Find where the given text appears and provide that cell's center as (X, Y) coordinate. 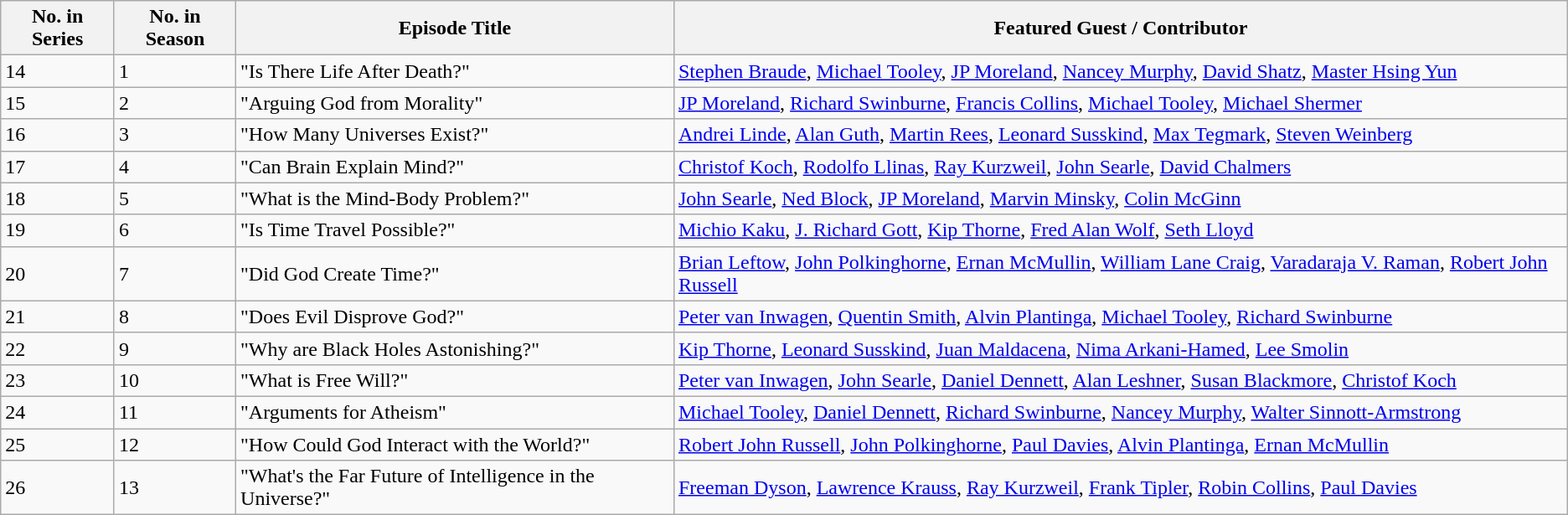
Stephen Braude, Michael Tooley, JP Moreland, Nancey Murphy, David Shatz, Master Hsing Yun (1121, 71)
"Arguments for Atheism" (456, 412)
JP Moreland, Richard Swinburne, Francis Collins, Michael Tooley, Michael Shermer (1121, 103)
15 (58, 103)
Freeman Dyson, Lawrence Krauss, Ray Kurzweil, Frank Tipler, Robin Collins, Paul Davies (1121, 487)
19 (58, 230)
26 (58, 487)
11 (174, 412)
Peter van Inwagen, Quentin Smith, Alvin Plantinga, Michael Tooley, Richard Swinburne (1121, 317)
"Why are Black Holes Astonishing?" (456, 348)
2 (174, 103)
20 (58, 273)
"Did God Create Time?" (456, 273)
"Is There Life After Death?" (456, 71)
"What is the Mind-Body Problem?" (456, 198)
7 (174, 273)
22 (58, 348)
10 (174, 380)
Christof Koch, Rodolfo Llinas, Ray Kurzweil, John Searle, David Chalmers (1121, 167)
4 (174, 167)
Episode Title (456, 28)
5 (174, 198)
No. in Series (58, 28)
Michio Kaku, J. Richard Gott, Kip Thorne, Fred Alan Wolf, Seth Lloyd (1121, 230)
12 (174, 445)
3 (174, 135)
Robert John Russell, John Polkinghorne, Paul Davies, Alvin Plantinga, Ernan McMullin (1121, 445)
"How Could God Interact with the World?" (456, 445)
"Can Brain Explain Mind?" (456, 167)
Kip Thorne, Leonard Susskind, Juan Maldacena, Nima Arkani-Hamed, Lee Smolin (1121, 348)
1 (174, 71)
25 (58, 445)
24 (58, 412)
"What's the Far Future of Intelligence in the Universe?" (456, 487)
8 (174, 317)
Featured Guest / Contributor (1121, 28)
9 (174, 348)
23 (58, 380)
Andrei Linde, Alan Guth, Martin Rees, Leonard Susskind, Max Tegmark, Steven Weinberg (1121, 135)
13 (174, 487)
Peter van Inwagen, John Searle, Daniel Dennett, Alan Leshner, Susan Blackmore, Christof Koch (1121, 380)
"Arguing God from Morality" (456, 103)
21 (58, 317)
18 (58, 198)
Brian Leftow, John Polkinghorne, Ernan McMullin, William Lane Craig, Varadaraja V. Raman, Robert John Russell (1121, 273)
"Is Time Travel Possible?" (456, 230)
"Does Evil Disprove God?" (456, 317)
6 (174, 230)
"How Many Universes Exist?" (456, 135)
"What is Free Will?" (456, 380)
14 (58, 71)
Michael Tooley, Daniel Dennett, Richard Swinburne, Nancey Murphy, Walter Sinnott-Armstrong (1121, 412)
16 (58, 135)
John Searle, Ned Block, JP Moreland, Marvin Minsky, Colin McGinn (1121, 198)
17 (58, 167)
No. in Season (174, 28)
